Detect which cell encompasses the target text, then output its (x, y) center coordinate. 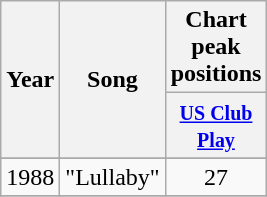
Year (30, 80)
US Club Play (216, 126)
Song (112, 80)
Chart peak positions (216, 47)
"Lullaby" (112, 177)
1988 (30, 177)
27 (216, 177)
